Provide the (X, Y) coordinate of the cell's center where the given text is located.  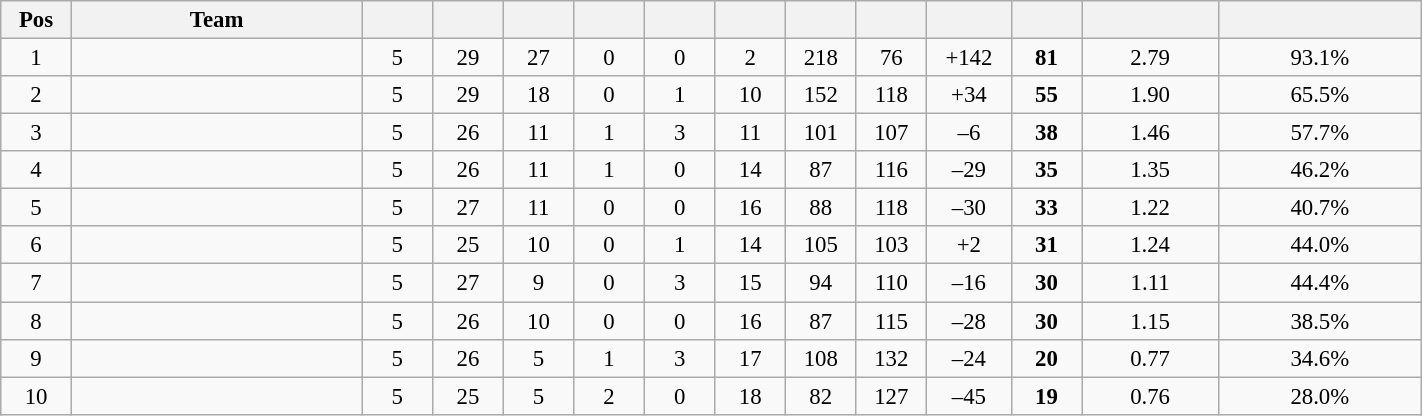
1.90 (1150, 95)
4 (36, 170)
115 (892, 321)
–6 (970, 133)
–16 (970, 283)
132 (892, 358)
65.5% (1320, 95)
20 (1046, 358)
1.15 (1150, 321)
1.22 (1150, 208)
152 (820, 95)
6 (36, 245)
127 (892, 396)
–30 (970, 208)
33 (1046, 208)
–24 (970, 358)
Pos (36, 20)
38.5% (1320, 321)
44.4% (1320, 283)
28.0% (1320, 396)
+2 (970, 245)
–45 (970, 396)
81 (1046, 58)
44.0% (1320, 245)
88 (820, 208)
110 (892, 283)
1.11 (1150, 283)
46.2% (1320, 170)
1.24 (1150, 245)
–28 (970, 321)
35 (1046, 170)
19 (1046, 396)
0.77 (1150, 358)
101 (820, 133)
38 (1046, 133)
2.79 (1150, 58)
105 (820, 245)
108 (820, 358)
1.46 (1150, 133)
107 (892, 133)
8 (36, 321)
40.7% (1320, 208)
82 (820, 396)
+142 (970, 58)
103 (892, 245)
57.7% (1320, 133)
–29 (970, 170)
+34 (970, 95)
Team (216, 20)
94 (820, 283)
15 (750, 283)
34.6% (1320, 358)
17 (750, 358)
55 (1046, 95)
116 (892, 170)
218 (820, 58)
76 (892, 58)
0.76 (1150, 396)
93.1% (1320, 58)
7 (36, 283)
31 (1046, 245)
1.35 (1150, 170)
